Return the (x, y) coordinate for the center point of the cell that contains the specified text.  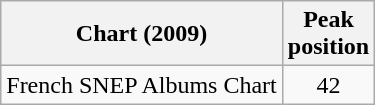
42 (328, 85)
French SNEP Albums Chart (142, 85)
Chart (2009) (142, 34)
Peakposition (328, 34)
